From the cell containing the given text, extract its center point as (x, y) coordinate. 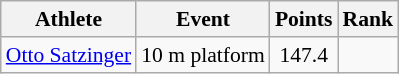
Athlete (68, 19)
Otto Satzinger (68, 55)
10 m platform (203, 55)
147.4 (304, 55)
Points (304, 19)
Event (203, 19)
Rank (368, 19)
